Identify which cell holds the provided text, then report its [X, Y] central coordinate. 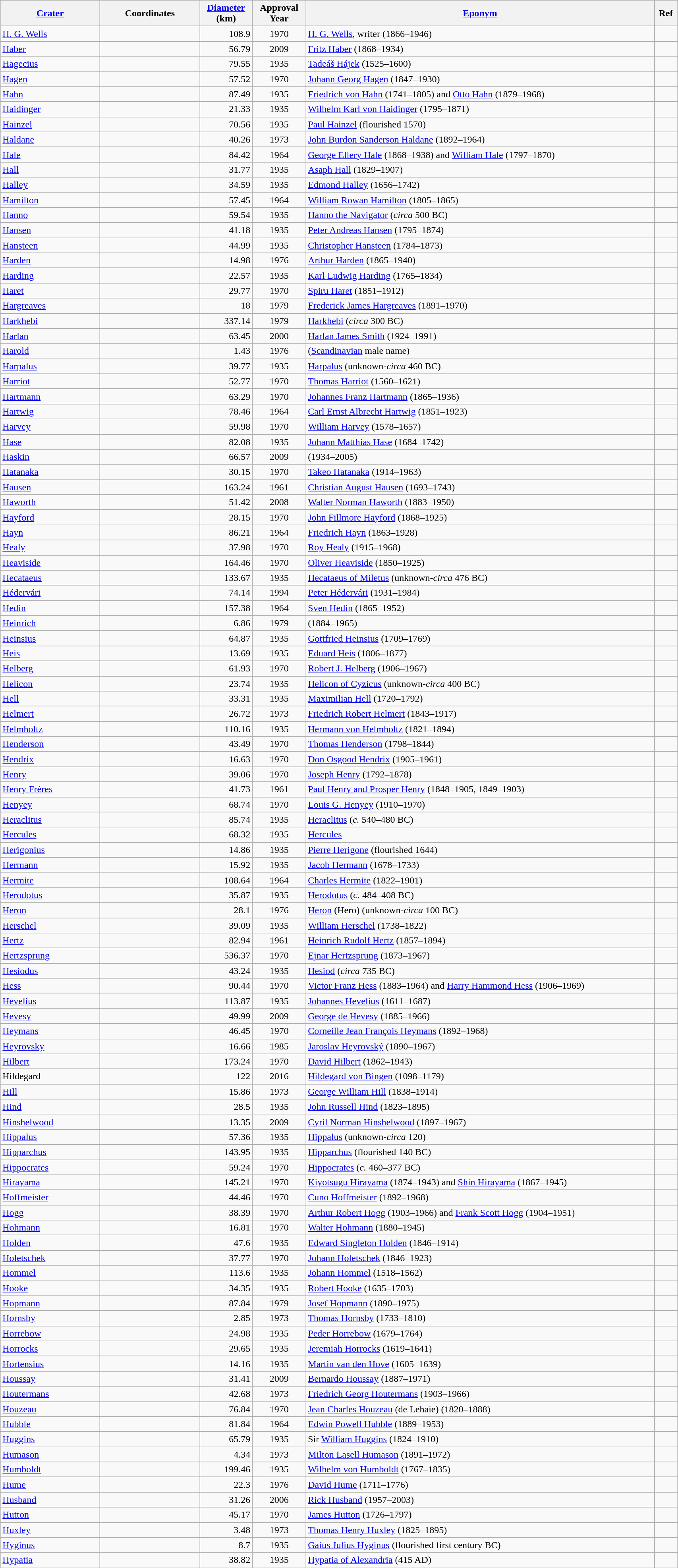
Hornsby [50, 1318]
(1884–1965) [480, 623]
Hohmann [50, 1228]
Heymans [50, 1031]
56.79 [226, 49]
2.85 [226, 1318]
87.84 [226, 1303]
Hinshelwood [50, 1122]
Roy Healy (1915–1968) [480, 548]
38.82 [226, 1560]
Hill [50, 1092]
Herodotus [50, 895]
Heyrovsky [50, 1046]
Friedrich Georg Houtermans (1903–1966) [480, 1394]
Heron [50, 910]
Frederick James Hargreaves (1891–1970) [480, 306]
Hatanaka [50, 472]
157.38 [226, 608]
Peter Andreas Hansen (1795–1874) [480, 230]
13.35 [226, 1122]
Friedrich Hayn (1863–1928) [480, 532]
Robert Hooke (1635–1703) [480, 1288]
43.49 [226, 744]
Friedrich Robert Helmert (1843–1917) [480, 714]
Joseph Henry (1792–1878) [480, 774]
39.77 [226, 366]
Heinrich Rudolf Hertz (1857–1894) [480, 941]
49.99 [226, 1016]
Friedrich von Hahn (1741–1805) and Otto Hahn (1879–1968) [480, 94]
Huxley [50, 1530]
Hopmann [50, 1303]
29.65 [226, 1348]
Arthur Robert Hogg (1903–1966) and Frank Scott Hogg (1904–1951) [480, 1213]
John Burdon Sanderson Haldane (1892–1964) [480, 139]
35.87 [226, 895]
Hecataeus [50, 578]
Jacob Hermann (1678–1733) [480, 865]
Henyey [50, 804]
Johann Georg Hagen (1847–1930) [480, 79]
Sir William Huggins (1824–1910) [480, 1439]
Harriot [50, 381]
Spiru Haret (1851–1912) [480, 291]
Hubble [50, 1424]
Hagen [50, 79]
Thomas Harriot (1560–1621) [480, 381]
Hanno the Navigator (circa 500 BC) [480, 215]
Josef Hopmann (1890–1975) [480, 1303]
James Hutton (1726–1797) [480, 1515]
Henry [50, 774]
Hildegard [50, 1076]
Christian August Hausen (1693–1743) [480, 487]
82.94 [226, 941]
Hanno [50, 215]
59.54 [226, 215]
76.84 [226, 1409]
13.69 [226, 653]
ApprovalYear [279, 14]
86.21 [226, 532]
23.74 [226, 683]
David Hume (1711–1776) [480, 1485]
Paul Hainzel (flourished 1570) [480, 124]
47.6 [226, 1243]
Hartmann [50, 396]
38.39 [226, 1213]
85.74 [226, 820]
Hédervári [50, 593]
Hortensius [50, 1364]
Husband [50, 1500]
Hermite [50, 880]
Corneille Jean François Heymans (1892–1968) [480, 1031]
Hess [50, 986]
68.74 [226, 804]
Hagecius [50, 64]
Heron (Hero) (unknown-circa 100 BC) [480, 910]
Hainzel [50, 124]
Holetschek [50, 1258]
Gaius Julius Hyginus (flourished first century BC) [480, 1545]
133.67 [226, 578]
30.15 [226, 472]
Hogg [50, 1213]
Takeo Hatanaka (1914–1963) [480, 472]
26.72 [226, 714]
143.95 [226, 1152]
44.46 [226, 1198]
536.37 [226, 956]
64.87 [226, 638]
Holden [50, 1243]
15.86 [226, 1092]
Jeremiah Horrocks (1619–1641) [480, 1348]
Hansteen [50, 245]
Thomas Henderson (1798–1844) [480, 744]
65.79 [226, 1439]
87.49 [226, 94]
Haldane [50, 139]
George William Hill (1838–1914) [480, 1092]
Arthur Harden (1865–1940) [480, 260]
William Harvey (1578–1657) [480, 426]
45.17 [226, 1515]
Haret [50, 291]
63.29 [226, 396]
Gottfried Heinsius (1709–1769) [480, 638]
63.45 [226, 336]
Victor Franz Hess (1883–1964) and Harry Hammond Hess (1906–1969) [480, 986]
Hertz [50, 941]
8.7 [226, 1545]
24.98 [226, 1333]
George de Hevesy (1885–1966) [480, 1016]
Harkhebi [50, 321]
Halley [50, 185]
164.46 [226, 563]
Haber [50, 49]
Heraclitus [50, 820]
Hippocrates [50, 1167]
Oliver Heaviside (1850–1925) [480, 563]
59.24 [226, 1167]
33.31 [226, 699]
Johannes Franz Hartmann (1865–1936) [480, 396]
Cuno Hoffmeister (1892–1968) [480, 1198]
Humason [50, 1454]
199.46 [226, 1470]
Peder Horrebow (1679–1764) [480, 1333]
Eduard Heis (1806–1877) [480, 653]
Hartwig [50, 411]
Horrebow [50, 1333]
Walter Norman Haworth (1883–1950) [480, 502]
40.26 [226, 139]
2000 [279, 336]
Hind [50, 1107]
Hesiodus [50, 971]
Jaroslav Heyrovský (1890–1967) [480, 1046]
16.81 [226, 1228]
Heinsius [50, 638]
Huggins [50, 1439]
Johann Matthias Hase (1684–1742) [480, 442]
Edwin Powell Hubble (1889–1953) [480, 1424]
Kiyotsugu Hirayama (1874–1943) and Shin Hirayama (1867–1945) [480, 1182]
81.84 [226, 1424]
Hume [50, 1485]
Hildegard von Bingen (1098–1179) [480, 1076]
29.77 [226, 291]
Edward Singleton Holden (1846–1914) [480, 1243]
52.77 [226, 381]
Healy [50, 548]
108.64 [226, 880]
Johann Hommel (1518–1562) [480, 1273]
1.43 [226, 351]
Harpalus [50, 366]
78.46 [226, 411]
Don Osgood Hendrix (1905–1961) [480, 759]
Carl Ernst Albrecht Hartwig (1851–1923) [480, 411]
Crater [50, 14]
Hayford [50, 517]
Maximilian Hell (1720–1792) [480, 699]
Hipparchus [50, 1152]
1985 [279, 1046]
57.45 [226, 200]
H. G. Wells [50, 34]
15.92 [226, 865]
Hoffmeister [50, 1198]
Hevesy [50, 1016]
Hermann [50, 865]
39.06 [226, 774]
Hesiod (circa 735 BC) [480, 971]
84.42 [226, 154]
51.42 [226, 502]
Coordinates [150, 14]
Herschel [50, 926]
Hendrix [50, 759]
163.24 [226, 487]
Peter Hédervári (1931–1984) [480, 593]
Heinrich [50, 623]
Helicon of Cyzicus (unknown-circa 400 BC) [480, 683]
Hippalus (unknown-circa 120) [480, 1137]
Houtermans [50, 1394]
22.3 [226, 1485]
Harlan [50, 336]
Harpalus (unknown-circa 460 BC) [480, 366]
Harkhebi (circa 300 BC) [480, 321]
Herigonius [50, 850]
Helicon [50, 683]
Rick Husband (1957–2003) [480, 1500]
Hirayama [50, 1182]
Walter Hohmann (1880–1945) [480, 1228]
Hausen [50, 487]
39.09 [226, 926]
Heis [50, 653]
Hypatia [50, 1560]
Diameter(km) [226, 14]
79.55 [226, 64]
Wilhelm von Humboldt (1767–1835) [480, 1470]
(1934–2005) [480, 457]
173.24 [226, 1061]
Hargreaves [50, 306]
Louis G. Henyey (1910–1970) [480, 804]
Herodotus (c. 484–408 BC) [480, 895]
Hell [50, 699]
Houssay [50, 1379]
Hommel [50, 1273]
42.68 [226, 1394]
Hedin [50, 608]
16.63 [226, 759]
16.66 [226, 1046]
Hale [50, 154]
Helberg [50, 668]
Hall [50, 170]
3.48 [226, 1530]
Thomas Hornsby (1733–1810) [480, 1318]
61.93 [226, 668]
Helmert [50, 714]
Henry Frères [50, 789]
28.5 [226, 1107]
14.16 [226, 1364]
Martin van den Hove (1605–1639) [480, 1364]
Edmond Halley (1656–1742) [480, 185]
H. G. Wells, writer (1866–1946) [480, 34]
66.57 [226, 457]
Harvey [50, 426]
59.98 [226, 426]
John Fillmore Hayford (1868–1925) [480, 517]
28.1 [226, 910]
Heaviside [50, 563]
28.15 [226, 517]
David Hilbert (1862–1943) [480, 1061]
Tadeáš Hájek (1525–1600) [480, 64]
31.41 [226, 1379]
Hahn [50, 94]
337.14 [226, 321]
37.77 [226, 1258]
Helmholtz [50, 729]
Hayn [50, 532]
William Rowan Hamilton (1805–1865) [480, 200]
43.24 [226, 971]
Jean Charles Houzeau (de Lehaie) (1820–1888) [480, 1409]
Karl Ludwig Harding (1765–1834) [480, 276]
Hooke [50, 1288]
Pierre Herigone (flourished 1644) [480, 850]
14.86 [226, 850]
Hermann von Helmholtz (1821–1894) [480, 729]
Robert J. Helberg (1906–1967) [480, 668]
18 [226, 306]
90.44 [226, 986]
41.73 [226, 789]
Haidinger [50, 109]
Hypatia of Alexandria (415 AD) [480, 1560]
Wilhelm Karl von Haidinger (1795–1871) [480, 109]
Hertzsprung [50, 956]
Ref [666, 14]
82.08 [226, 442]
Johann Holetschek (1846–1923) [480, 1258]
34.59 [226, 185]
Harden [50, 260]
Hecataeus of Miletus (unknown-circa 476 BC) [480, 578]
44.99 [226, 245]
Haskin [50, 457]
41.18 [226, 230]
113.6 [226, 1273]
(Scandinavian male name) [480, 351]
Hutton [50, 1515]
108.9 [226, 34]
Asaph Hall (1829–1907) [480, 170]
122 [226, 1076]
Hilbert [50, 1061]
110.16 [226, 729]
34.35 [226, 1288]
Eponym [480, 14]
113.87 [226, 1001]
Harding [50, 276]
31.77 [226, 170]
22.57 [226, 276]
31.26 [226, 1500]
68.32 [226, 835]
Hevelius [50, 1001]
57.36 [226, 1137]
57.52 [226, 79]
4.34 [226, 1454]
37.98 [226, 548]
Christopher Hansteen (1784–1873) [480, 245]
Harold [50, 351]
14.98 [226, 260]
Heraclitus (c. 540–480 BC) [480, 820]
Haworth [50, 502]
Ejnar Hertzsprung (1873–1967) [480, 956]
Harlan James Smith (1924–1991) [480, 336]
2016 [279, 1076]
21.33 [226, 109]
Paul Henry and Prosper Henry (1848–1905, 1849–1903) [480, 789]
Fritz Haber (1868–1934) [480, 49]
Hamilton [50, 200]
Bernardo Houssay (1887–1971) [480, 1379]
Charles Hermite (1822–1901) [480, 880]
2006 [279, 1500]
145.21 [226, 1182]
Milton Lasell Humason (1891–1972) [480, 1454]
6.86 [226, 623]
Hansen [50, 230]
Humboldt [50, 1470]
74.14 [226, 593]
George Ellery Hale (1868–1938) and William Hale (1797–1870) [480, 154]
Horrocks [50, 1348]
1994 [279, 593]
Henderson [50, 744]
Hipparchus (flourished 140 BC) [480, 1152]
Hase [50, 442]
Sven Hedin (1865–1952) [480, 608]
46.45 [226, 1031]
Hyginus [50, 1545]
70.56 [226, 124]
William Herschel (1738–1822) [480, 926]
2008 [279, 502]
John Russell Hind (1823–1895) [480, 1107]
Hippalus [50, 1137]
Houzeau [50, 1409]
Hippocrates (c. 460–377 BC) [480, 1167]
Cyril Norman Hinshelwood (1897–1967) [480, 1122]
Thomas Henry Huxley (1825–1895) [480, 1530]
Johannes Hevelius (1611–1687) [480, 1001]
